Provide the (X, Y) coordinate of the cell's center where the given text is located.  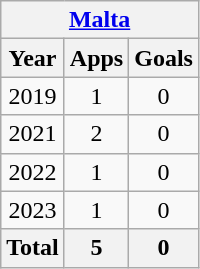
2021 (33, 134)
2 (96, 134)
2023 (33, 210)
2022 (33, 172)
5 (96, 248)
Total (33, 248)
Year (33, 58)
Apps (96, 58)
Goals (164, 58)
Malta (100, 20)
2019 (33, 96)
